Return (X, Y) of the center of cell containing provided text 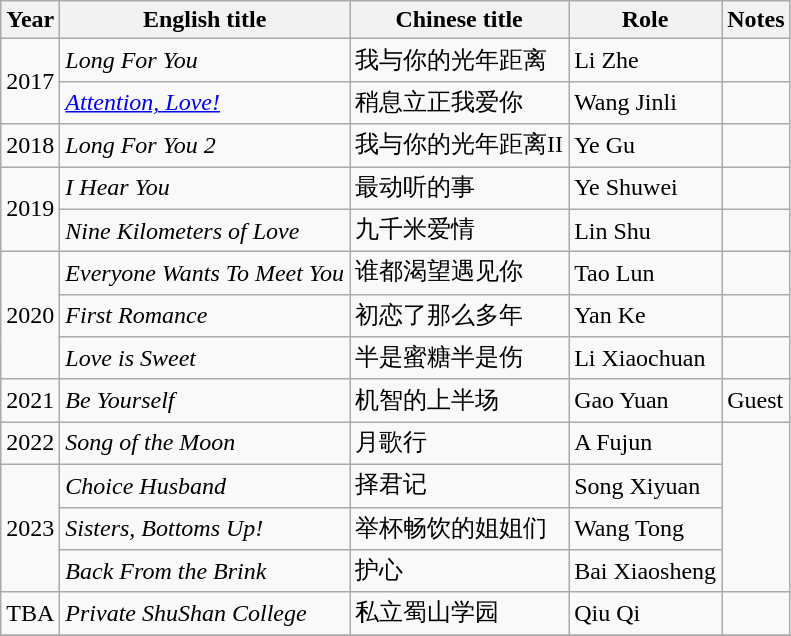
初恋了那么多年 (460, 316)
Long For You (205, 60)
Tao Lun (646, 274)
2022 (30, 444)
谁都渴望遇见你 (460, 274)
Back From the Brink (205, 572)
I Hear You (205, 188)
Li Zhe (646, 60)
Role (646, 20)
Li Xiaochuan (646, 358)
Wang Tong (646, 528)
Gao Yuan (646, 400)
Attention, Love! (205, 102)
2020 (30, 316)
Lin Shu (646, 230)
Notes (756, 20)
TBA (30, 614)
Qiu Qi (646, 614)
Everyone Wants To Meet You (205, 274)
Wang Jinli (646, 102)
私立蜀山学园 (460, 614)
First Romance (205, 316)
2017 (30, 82)
2023 (30, 528)
九千米爱情 (460, 230)
Guest (756, 400)
Chinese title (460, 20)
2021 (30, 400)
Yan Ke (646, 316)
English title (205, 20)
Private ShuShan College (205, 614)
半是蜜糖半是伤 (460, 358)
我与你的光年距离II (460, 146)
择君记 (460, 486)
A Fujun (646, 444)
Song Xiyuan (646, 486)
最动听的事 (460, 188)
举杯畅饮的姐姐们 (460, 528)
我与你的光年距离 (460, 60)
Ye Gu (646, 146)
Be Yourself (205, 400)
2018 (30, 146)
机智的上半场 (460, 400)
Love is Sweet (205, 358)
Bai Xiaosheng (646, 572)
Year (30, 20)
月歌行 (460, 444)
稍息立正我爱你 (460, 102)
Nine Kilometers of Love (205, 230)
护心 (460, 572)
Choice Husband (205, 486)
Ye Shuwei (646, 188)
Sisters, Bottoms Up! (205, 528)
Long For You 2 (205, 146)
Song of the Moon (205, 444)
2019 (30, 208)
